Identify which cell holds the provided text, then report its (x, y) central coordinate. 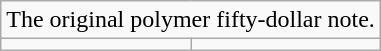
The original polymer fifty-dollar note. (191, 20)
